Return the (X, Y) coordinate for the center point of the cell that contains the specified text.  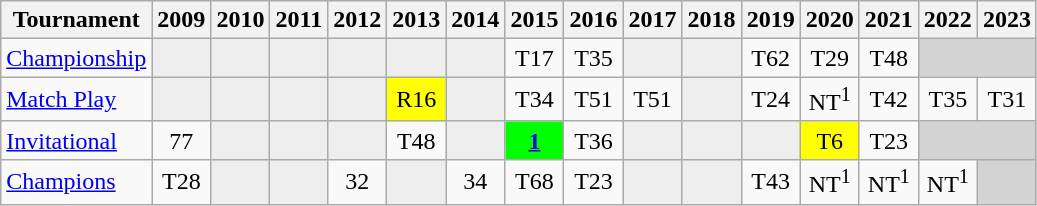
2021 (888, 20)
2016 (594, 20)
2019 (770, 20)
T36 (594, 140)
Match Play (76, 100)
2018 (712, 20)
2013 (416, 20)
T6 (830, 140)
T42 (888, 100)
Champions (76, 182)
Invitational (76, 140)
T43 (770, 182)
2022 (948, 20)
Championship (76, 58)
32 (358, 182)
2010 (240, 20)
T62 (770, 58)
2015 (534, 20)
2023 (1006, 20)
2020 (830, 20)
T29 (830, 58)
2009 (182, 20)
1 (534, 140)
T34 (534, 100)
T68 (534, 182)
2014 (476, 20)
2017 (652, 20)
T31 (1006, 100)
Tournament (76, 20)
2012 (358, 20)
2011 (299, 20)
77 (182, 140)
R16 (416, 100)
34 (476, 182)
T28 (182, 182)
T17 (534, 58)
T24 (770, 100)
